Return [X, Y] of the center of cell containing provided text 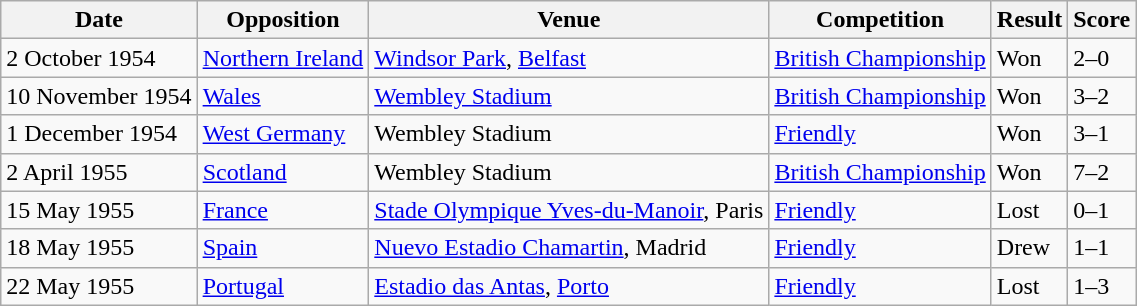
1–3 [1102, 286]
Windsor Park, Belfast [569, 58]
Estadio das Antas, Porto [569, 286]
18 May 1955 [99, 248]
Opposition [283, 20]
2–0 [1102, 58]
10 November 1954 [99, 96]
Spain [283, 248]
1 December 1954 [99, 134]
Nuevo Estadio Chamartin, Madrid [569, 248]
3–1 [1102, 134]
2 October 1954 [99, 58]
15 May 1955 [99, 210]
West Germany [283, 134]
0–1 [1102, 210]
Portugal [283, 286]
Score [1102, 20]
Stade Olympique Yves-du-Manoir, Paris [569, 210]
Result [1029, 20]
Northern Ireland [283, 58]
1–1 [1102, 248]
Competition [880, 20]
Date [99, 20]
Scotland [283, 172]
Wales [283, 96]
3–2 [1102, 96]
7–2 [1102, 172]
Venue [569, 20]
22 May 1955 [99, 286]
2 April 1955 [99, 172]
Drew [1029, 248]
France [283, 210]
